Locate the cell with the specified text and output its [x, y] center coordinate. 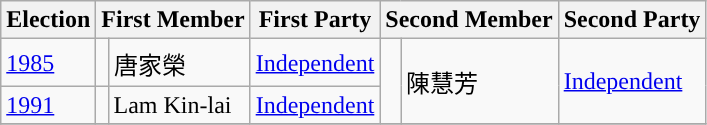
1985 [48, 62]
First Party [315, 20]
1991 [48, 105]
Second Member [469, 20]
Election [48, 20]
唐家榮 [179, 62]
陳慧芳 [480, 82]
Second Party [632, 20]
First Member [173, 20]
Lam Kin-lai [179, 105]
